Detect which cell encompasses the target text, then output its (X, Y) center coordinate. 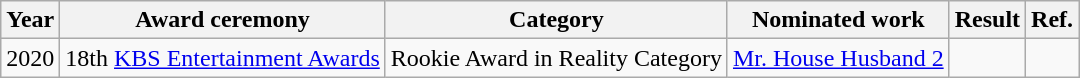
Result (987, 20)
Year (30, 20)
18th KBS Entertainment Awards (223, 58)
Mr. House Husband 2 (838, 58)
2020 (30, 58)
Category (556, 20)
Ref. (1052, 20)
Rookie Award in Reality Category (556, 58)
Nominated work (838, 20)
Award ceremony (223, 20)
